Extract the (x, y) coordinate from the center of the cell holding the provided text.  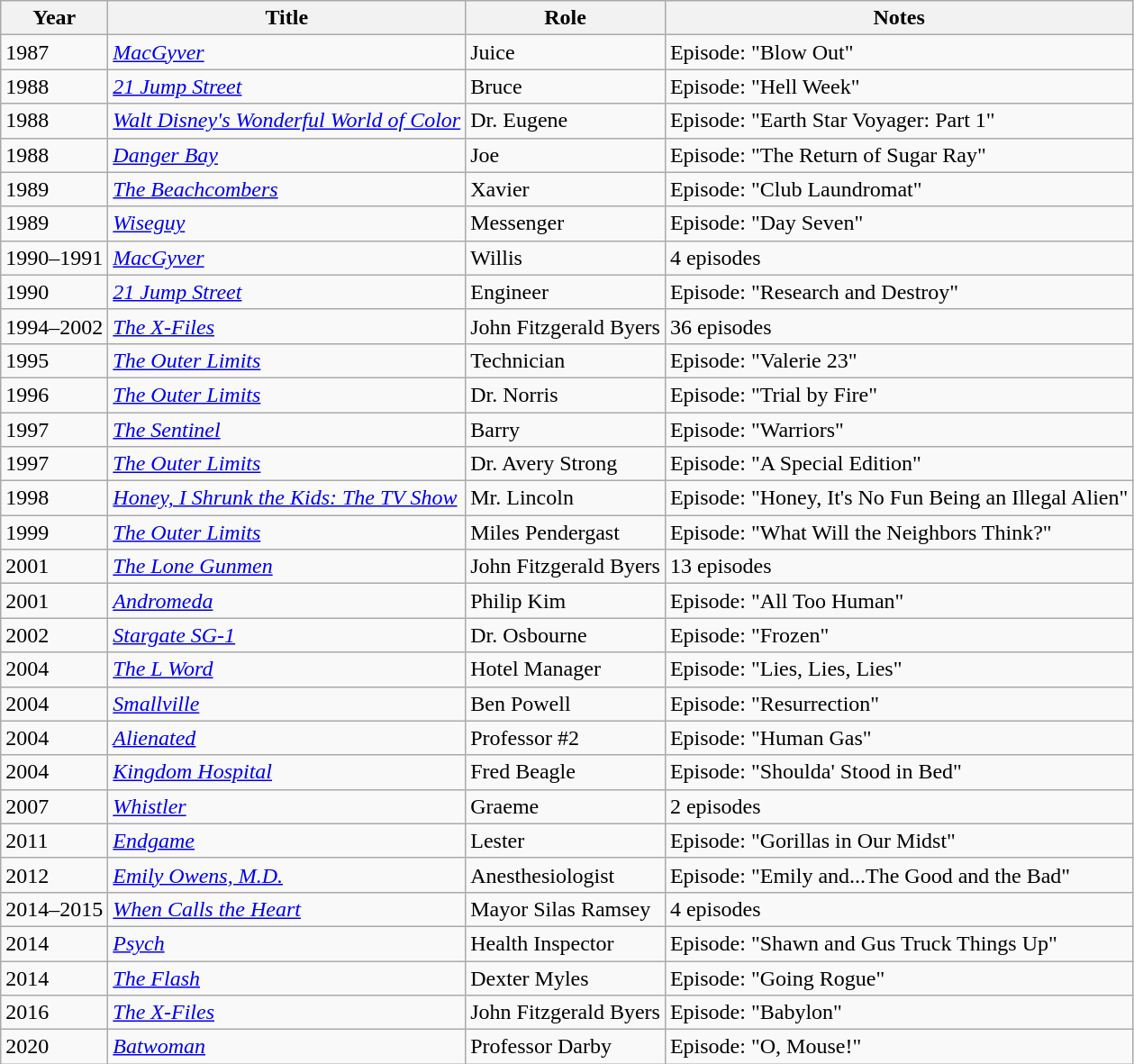
Episode: "Shoulda' Stood in Bed" (899, 772)
Episode: "Shawn and Gus Truck Things Up" (899, 943)
36 episodes (899, 326)
2 episodes (899, 806)
Hotel Manager (566, 669)
Episode: "Gorillas in Our Midst" (899, 841)
1987 (54, 52)
2020 (54, 1047)
Episode: "Valerie 23" (899, 360)
The Flash (286, 978)
Batwoman (286, 1047)
Fred Beagle (566, 772)
Episode: "The Return of Sugar Ray" (899, 155)
Role (566, 18)
Engineer (566, 292)
2007 (54, 806)
Bruce (566, 86)
Joe (566, 155)
Episode: "Emily and...The Good and the Bad" (899, 875)
1990–1991 (54, 258)
Dr. Norris (566, 395)
Episode: "A Special Edition" (899, 464)
Anesthesiologist (566, 875)
Episode: "Trial by Fire" (899, 395)
Alienated (286, 738)
Smallville (286, 704)
Ben Powell (566, 704)
The Lone Gunmen (286, 567)
Xavier (566, 189)
The Sentinel (286, 430)
Wiseguy (286, 223)
Professor Darby (566, 1047)
Episode: "Honey, It's No Fun Being an Illegal Alien" (899, 498)
1999 (54, 532)
Dr. Eugene (566, 121)
Honey, I Shrunk the Kids: The TV Show (286, 498)
1998 (54, 498)
Juice (566, 52)
Episode: "Hell Week" (899, 86)
Episode: "Club Laundromat" (899, 189)
Graeme (566, 806)
Episode: "All Too Human" (899, 601)
Episode: "Human Gas" (899, 738)
Dr. Avery Strong (566, 464)
The L Word (286, 669)
1996 (54, 395)
Danger Bay (286, 155)
Episode: "Warriors" (899, 430)
Willis (566, 258)
13 episodes (899, 567)
1995 (54, 360)
2011 (54, 841)
Title (286, 18)
2016 (54, 1013)
Andromeda (286, 601)
Episode: "Resurrection" (899, 704)
Episode: "Earth Star Voyager: Part 1" (899, 121)
Emily Owens, M.D. (286, 875)
Whistler (286, 806)
Episode: "Blow Out" (899, 52)
2014–2015 (54, 909)
1994–2002 (54, 326)
Year (54, 18)
Episode: "Babylon" (899, 1013)
Health Inspector (566, 943)
Episode: "Frozen" (899, 635)
Walt Disney's Wonderful World of Color (286, 121)
2012 (54, 875)
Professor #2 (566, 738)
Barry (566, 430)
Mr. Lincoln (566, 498)
2002 (54, 635)
Miles Pendergast (566, 532)
Episode: "What Will the Neighbors Think?" (899, 532)
Episode: "Research and Destroy" (899, 292)
Endgame (286, 841)
Mayor Silas Ramsey (566, 909)
Dr. Osbourne (566, 635)
When Calls the Heart (286, 909)
Technician (566, 360)
The Beachcombers (286, 189)
Kingdom Hospital (286, 772)
Episode: "Day Seven" (899, 223)
Episode: "Going Rogue" (899, 978)
Notes (899, 18)
Dexter Myles (566, 978)
Philip Kim (566, 601)
Episode: "O, Mouse!" (899, 1047)
Lester (566, 841)
Messenger (566, 223)
Episode: "Lies, Lies, Lies" (899, 669)
Stargate SG-1 (286, 635)
1990 (54, 292)
Psych (286, 943)
